Capture the cell that displays the provided text and extract its (X, Y) central coordinate. 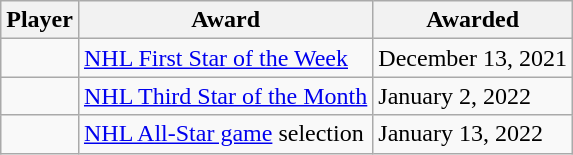
Player (40, 20)
NHL All-Star game selection (225, 134)
January 2, 2022 (473, 96)
January 13, 2022 (473, 134)
Award (225, 20)
NHL First Star of the Week (225, 58)
Awarded (473, 20)
December 13, 2021 (473, 58)
NHL Third Star of the Month (225, 96)
